Search for the cell housing the specified text and yield its (X, Y) center coordinate. 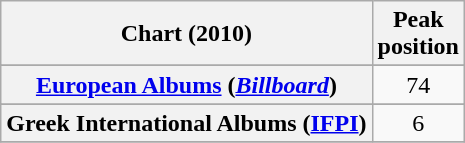
74 (418, 85)
6 (418, 123)
Chart (2010) (186, 34)
European Albums (Billboard) (186, 85)
Greek International Albums (IFPI) (186, 123)
Peakposition (418, 34)
